Return the [X, Y] coordinate for the center point of the cell that contains the specified text.  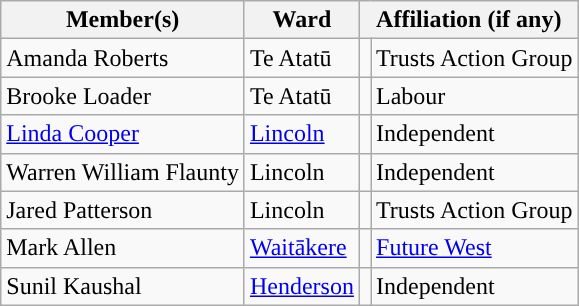
Member(s) [123, 20]
Amanda Roberts [123, 58]
Henderson [302, 286]
Waitākere [302, 248]
Linda Cooper [123, 134]
Mark Allen [123, 248]
Future West [475, 248]
Warren William Flaunty [123, 172]
Jared Patterson [123, 210]
Labour [475, 96]
Ward [302, 20]
Affiliation (if any) [468, 20]
Sunil Kaushal [123, 286]
Brooke Loader [123, 96]
